Locate the cell with the specified text and output its (X, Y) center coordinate. 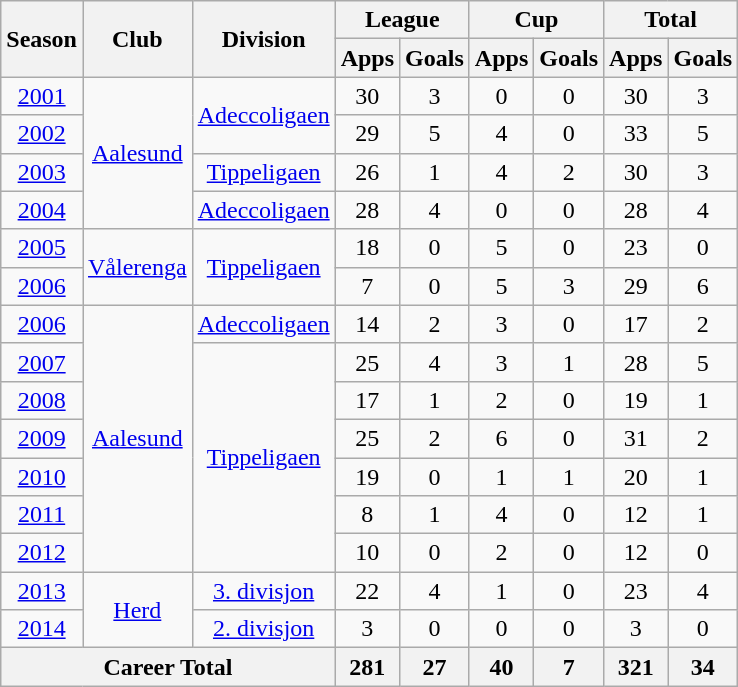
20 (636, 477)
Total (671, 20)
27 (435, 667)
2014 (42, 629)
2010 (42, 477)
2007 (42, 362)
Career Total (168, 667)
2001 (42, 96)
2012 (42, 553)
2003 (42, 172)
22 (367, 591)
281 (367, 667)
18 (367, 248)
2011 (42, 515)
Cup (536, 20)
8 (367, 515)
31 (636, 438)
2005 (42, 248)
2009 (42, 438)
2008 (42, 400)
33 (636, 134)
2002 (42, 134)
2013 (42, 591)
34 (703, 667)
League (402, 20)
40 (501, 667)
14 (367, 324)
Season (42, 39)
2004 (42, 210)
321 (636, 667)
10 (367, 553)
2. divisjon (264, 629)
26 (367, 172)
Herd (137, 610)
Division (264, 39)
Vålerenga (137, 267)
3. divisjon (264, 591)
Club (137, 39)
